Provide the (x, y) coordinate of the cell's center where the given text is located.  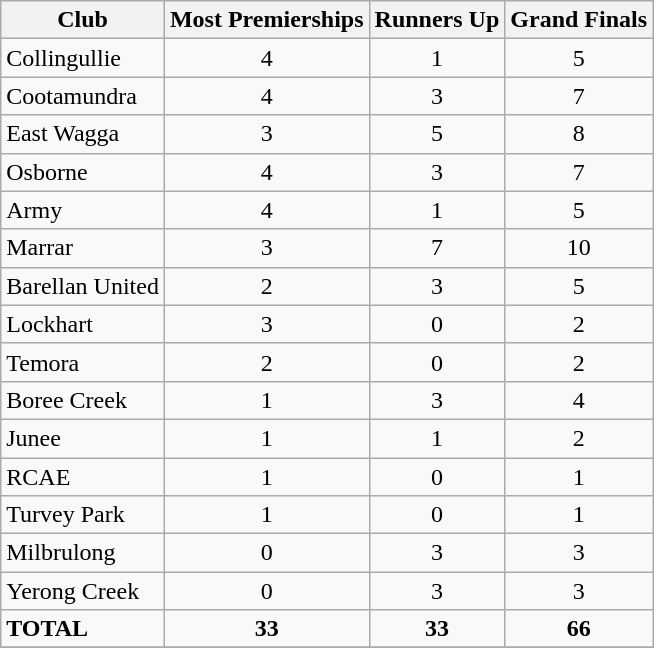
Temora (83, 362)
Barellan United (83, 286)
TOTAL (83, 629)
Collingullie (83, 58)
Club (83, 20)
10 (579, 248)
8 (579, 134)
Runners Up (437, 20)
Junee (83, 438)
East Wagga (83, 134)
Yerong Creek (83, 591)
Grand Finals (579, 20)
Boree Creek (83, 400)
RCAE (83, 477)
Marrar (83, 248)
Cootamundra (83, 96)
Army (83, 210)
Turvey Park (83, 515)
Milbrulong (83, 553)
66 (579, 629)
Osborne (83, 172)
Most Premierships (266, 20)
Lockhart (83, 324)
